From the cell containing the given text, extract its center point as [X, Y] coordinate. 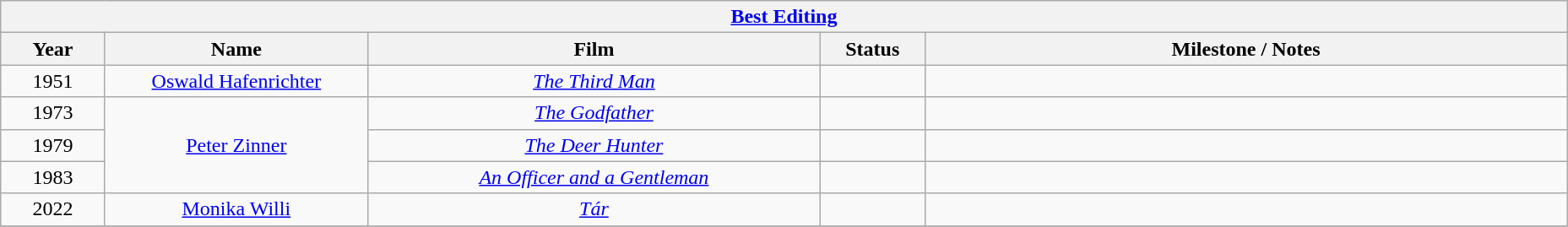
Tár [594, 209]
The Godfather [594, 113]
The Third Man [594, 81]
Film [594, 49]
Monika Willi [236, 209]
Name [236, 49]
Year [53, 49]
Status [872, 49]
1979 [53, 145]
Best Editing [784, 17]
An Officer and a Gentleman [594, 177]
1951 [53, 81]
2022 [53, 209]
The Deer Hunter [594, 145]
Peter Zinner [236, 145]
Oswald Hafenrichter [236, 81]
1983 [53, 177]
1973 [53, 113]
Milestone / Notes [1246, 49]
